Provide the [x, y] coordinate of the cell's center where the given text is located.  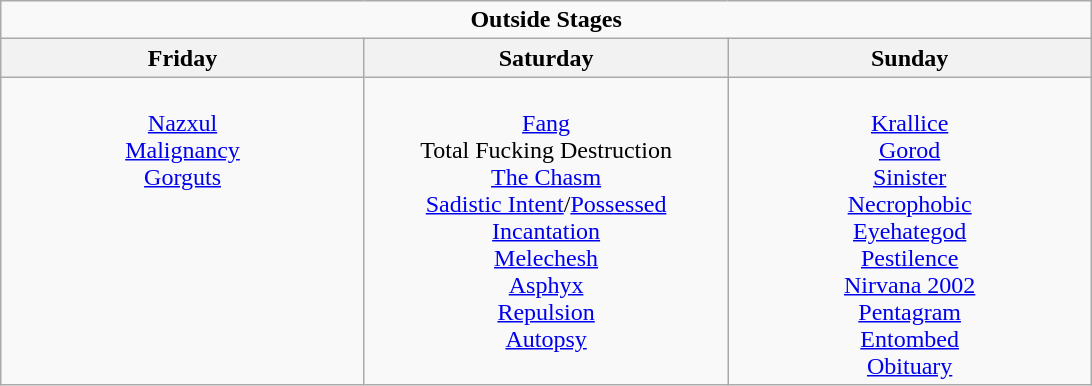
Sunday [910, 58]
Nazxul Malignancy Gorguts [183, 231]
Krallice Gorod Sinister Necrophobic Eyehategod Pestilence Nirvana 2002 Pentagram Entombed Obituary [910, 231]
Friday [183, 58]
Saturday [546, 58]
Outside Stages [546, 20]
Fang Total Fucking Destruction The Chasm Sadistic Intent/Possessed Incantation Melechesh Asphyx Repulsion Autopsy [546, 231]
